Search for the cell housing the specified text and yield its (x, y) center coordinate. 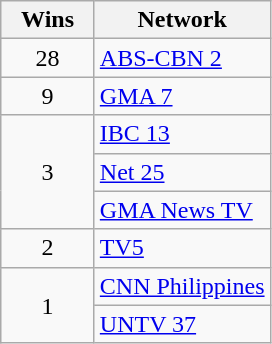
ABS-CBN 2 (182, 58)
9 (48, 96)
3 (48, 172)
Wins (48, 20)
28 (48, 58)
Network (182, 20)
GMA 7 (182, 96)
IBC 13 (182, 134)
Net 25 (182, 172)
GMA News TV (182, 210)
CNN Philippines (182, 286)
2 (48, 248)
UNTV 37 (182, 324)
TV5 (182, 248)
1 (48, 305)
